Scan for the cell matching the given text and deliver its [X, Y] coordinate at center. 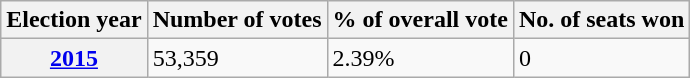
2.39% [420, 58]
53,359 [237, 58]
No. of seats won [601, 20]
Number of votes [237, 20]
2015 [74, 58]
0 [601, 58]
Election year [74, 20]
% of overall vote [420, 20]
